Determine the [X, Y] coordinate at the center of the cell enclosing the given text.  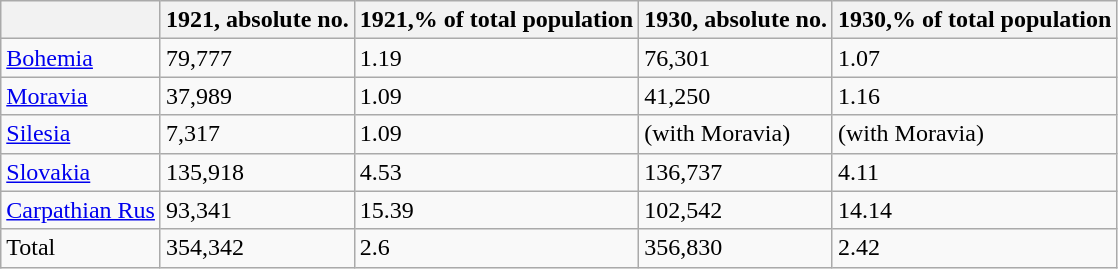
Carpathian Rus [81, 210]
2.6 [496, 248]
7,317 [257, 134]
135,918 [257, 172]
356,830 [736, 248]
76,301 [736, 58]
Silesia [81, 134]
41,250 [736, 96]
4.11 [974, 172]
1.19 [496, 58]
37,989 [257, 96]
136,737 [736, 172]
1.07 [974, 58]
Total [81, 248]
102,542 [736, 210]
1930,% of total population [974, 20]
14.14 [974, 210]
Slovakia [81, 172]
1921, absolute no. [257, 20]
1921,% of total population [496, 20]
1.16 [974, 96]
15.39 [496, 210]
2.42 [974, 248]
79,777 [257, 58]
1930, absolute no. [736, 20]
93,341 [257, 210]
Moravia [81, 96]
Bohemia [81, 58]
4.53 [496, 172]
354,342 [257, 248]
